Search for the cell housing the specified text and yield its (X, Y) center coordinate. 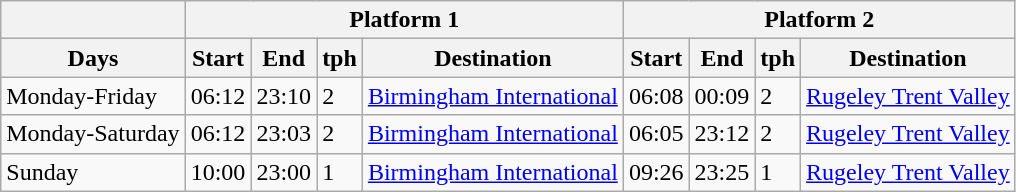
Sunday (93, 172)
23:25 (722, 172)
23:12 (722, 134)
Monday-Friday (93, 96)
06:05 (656, 134)
Platform 1 (404, 20)
23:03 (284, 134)
09:26 (656, 172)
10:00 (218, 172)
Days (93, 58)
00:09 (722, 96)
23:00 (284, 172)
06:08 (656, 96)
Monday-Saturday (93, 134)
23:10 (284, 96)
Platform 2 (819, 20)
